Return the [X, Y] coordinate for the center point of the cell that contains the specified text.  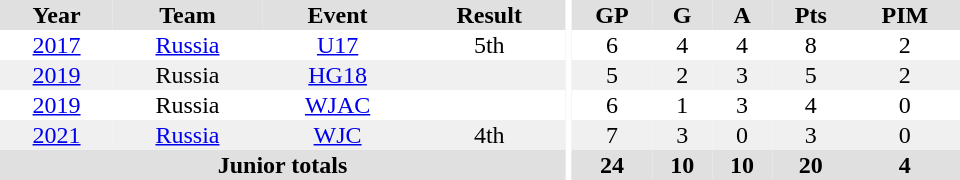
2021 [56, 135]
8 [811, 45]
7 [612, 135]
Year [56, 15]
HG18 [338, 75]
Result [489, 15]
G [682, 15]
Event [338, 15]
24 [612, 165]
4th [489, 135]
WJC [338, 135]
A [742, 15]
5th [489, 45]
20 [811, 165]
Team [188, 15]
Junior totals [282, 165]
U17 [338, 45]
1 [682, 105]
Pts [811, 15]
2017 [56, 45]
WJAC [338, 105]
PIM [905, 15]
GP [612, 15]
